Scan for the cell matching the given text and deliver its [X, Y] coordinate at center. 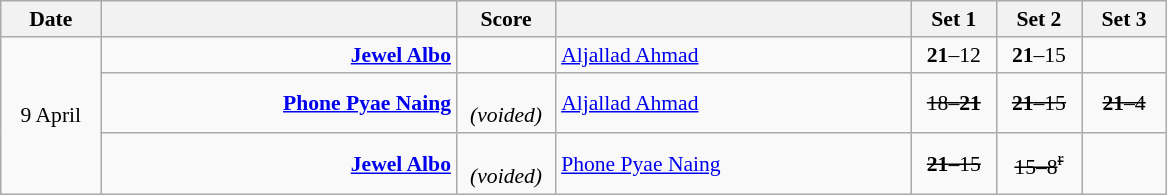
9 April [51, 116]
15–8r [1038, 164]
Set 3 [1124, 19]
Set 1 [954, 19]
21–4 [1124, 102]
21–12 [954, 55]
Score [506, 19]
18–21 [954, 102]
Date [51, 19]
Set 2 [1038, 19]
